Find where the given text appears and provide that cell's center as (x, y) coordinate. 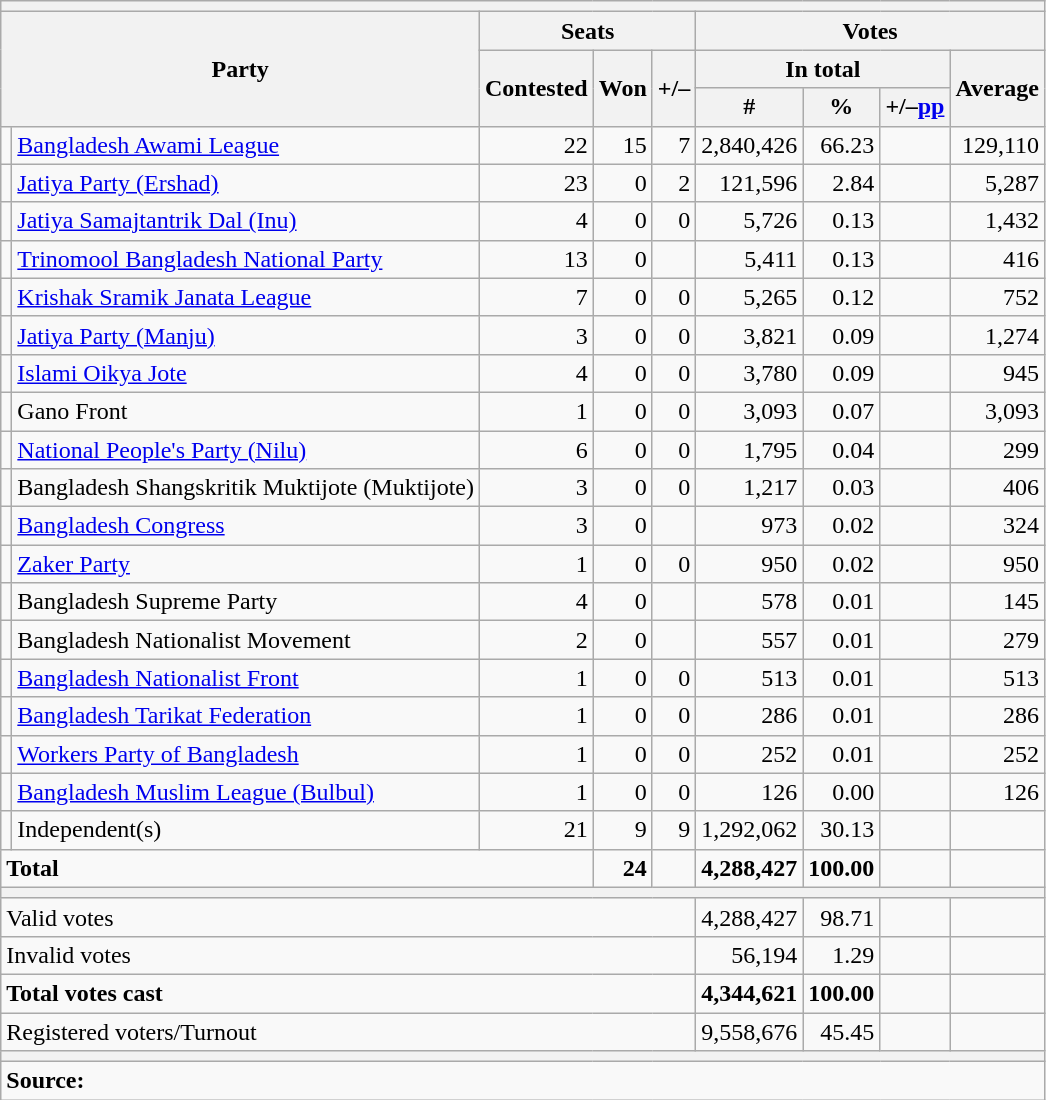
Bangladesh Tarikat Federation (246, 716)
66.23 (842, 145)
0.12 (842, 297)
2,840,426 (750, 145)
945 (998, 373)
Total (297, 868)
National People's Party (Nilu) (246, 449)
Seats (588, 31)
3,821 (750, 335)
1,274 (998, 335)
98.71 (842, 917)
45.45 (842, 1031)
Average (998, 88)
0.07 (842, 411)
Source: (523, 1081)
973 (750, 526)
Trinomool Bangladesh National Party (246, 259)
Bangladesh Nationalist Movement (246, 640)
Won (622, 88)
+/–pp (915, 107)
Bangladesh Nationalist Front (246, 678)
Bangladesh Muslim League (Bulbul) (246, 792)
Valid votes (348, 917)
Votes (870, 31)
4,344,621 (750, 993)
In total (823, 69)
3,780 (750, 373)
24 (622, 868)
406 (998, 488)
Registered voters/Turnout (348, 1031)
752 (998, 297)
1,432 (998, 221)
2.84 (842, 183)
557 (750, 640)
Bangladesh Awami League (246, 145)
121,596 (750, 183)
0.00 (842, 792)
Jatiya Party (Manju) (246, 335)
416 (998, 259)
578 (750, 602)
Independent(s) (246, 830)
% (842, 107)
1.29 (842, 955)
5,287 (998, 183)
Invalid votes (348, 955)
324 (998, 526)
9,558,676 (750, 1031)
Krishak Sramik Janata League (246, 297)
23 (537, 183)
1,292,062 (750, 830)
30.13 (842, 830)
21 (537, 830)
Bangladesh Shangskritik Muktijote (Muktijote) (246, 488)
13 (537, 259)
Bangladesh Supreme Party (246, 602)
Zaker Party (246, 564)
145 (998, 602)
Bangladesh Congress (246, 526)
299 (998, 449)
22 (537, 145)
Jatiya Samajtantrik Dal (Inu) (246, 221)
1,217 (750, 488)
0.04 (842, 449)
5,265 (750, 297)
# (750, 107)
6 (537, 449)
Total votes cast (348, 993)
15 (622, 145)
0.03 (842, 488)
Workers Party of Bangladesh (246, 754)
5,411 (750, 259)
Jatiya Party (Ershad) (246, 183)
Contested (537, 88)
Party (240, 69)
279 (998, 640)
129,110 (998, 145)
Gano Front (246, 411)
Islami Oikya Jote (246, 373)
+/– (674, 88)
5,726 (750, 221)
1,795 (750, 449)
56,194 (750, 955)
